Return the (x, y) coordinate for the center point of the cell that contains the specified text.  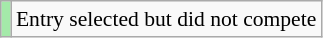
Entry selected but did not compete (166, 19)
